Detect which cell encompasses the target text, then output its (X, Y) center coordinate. 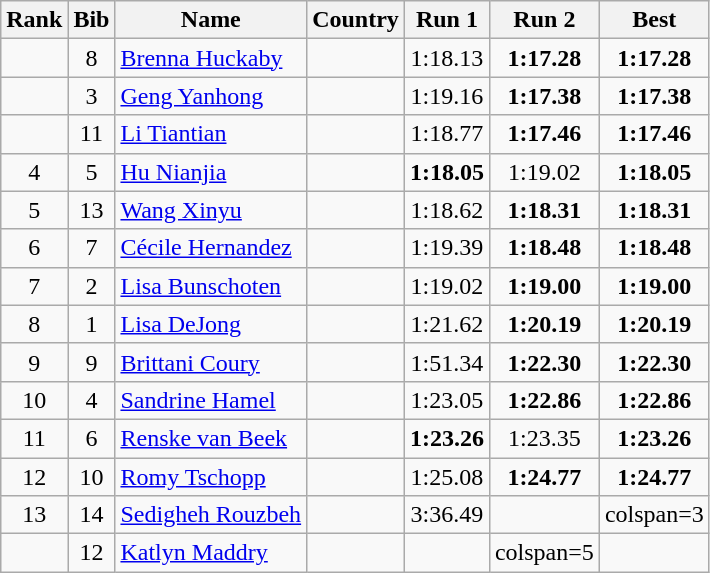
Country (356, 20)
Lisa DeJong (211, 324)
1:23.05 (446, 400)
Geng Yanhong (211, 96)
colspan=3 (654, 515)
colspan=5 (544, 553)
1:25.08 (446, 477)
1:19.39 (446, 248)
Rank (34, 20)
Hu Nianjia (211, 172)
14 (92, 515)
Lisa Bunschoten (211, 286)
2 (92, 286)
1:23.35 (544, 438)
Wang Xinyu (211, 210)
Brittani Coury (211, 362)
1:21.62 (446, 324)
Best (654, 20)
3 (92, 96)
Name (211, 20)
3:36.49 (446, 515)
Bib (92, 20)
Renske van Beek (211, 438)
1:51.34 (446, 362)
Run 1 (446, 20)
1:19.16 (446, 96)
1:18.62 (446, 210)
Romy Tschopp (211, 477)
Sedigheh Rouzbeh (211, 515)
Sandrine Hamel (211, 400)
1 (92, 324)
Cécile Hernandez (211, 248)
1:18.13 (446, 58)
Brenna Huckaby (211, 58)
1:18.77 (446, 134)
Katlyn Maddry (211, 553)
Run 2 (544, 20)
Li Tiantian (211, 134)
